Scan for the cell matching the given text and deliver its [X, Y] coordinate at center. 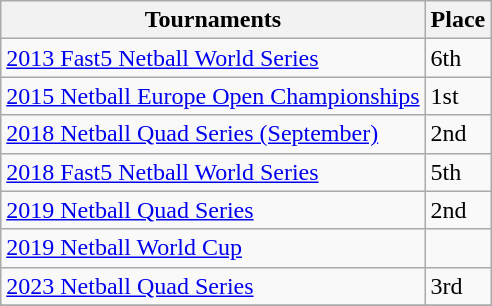
2015 Netball Europe Open Championships [213, 96]
2018 Fast5 Netball World Series [213, 172]
2023 Netball Quad Series [213, 286]
Tournaments [213, 20]
1st [458, 96]
5th [458, 172]
2018 Netball Quad Series (September) [213, 134]
2019 Netball World Cup [213, 248]
Place [458, 20]
3rd [458, 286]
2019 Netball Quad Series [213, 210]
2013 Fast5 Netball World Series [213, 58]
6th [458, 58]
